Find where the given text appears and provide that cell's center as (X, Y) coordinate. 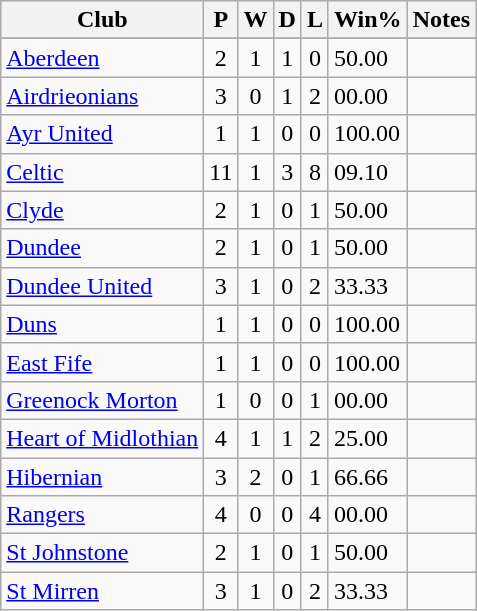
Dundee United (102, 286)
11 (221, 172)
66.66 (368, 477)
P (221, 20)
D (287, 20)
Heart of Midlothian (102, 438)
Aberdeen (102, 58)
Greenock Morton (102, 400)
East Fife (102, 362)
L (314, 20)
Airdrieonians (102, 96)
W (256, 20)
Notes (441, 20)
09.10 (368, 172)
Rangers (102, 515)
Club (102, 20)
Dundee (102, 248)
25.00 (368, 438)
8 (314, 172)
Celtic (102, 172)
St Mirren (102, 591)
Clyde (102, 210)
Ayr United (102, 134)
Duns (102, 324)
Win% (368, 20)
St Johnstone (102, 553)
Hibernian (102, 477)
